For the text-containing cell, return its midpoint in (x, y) coordinate format. 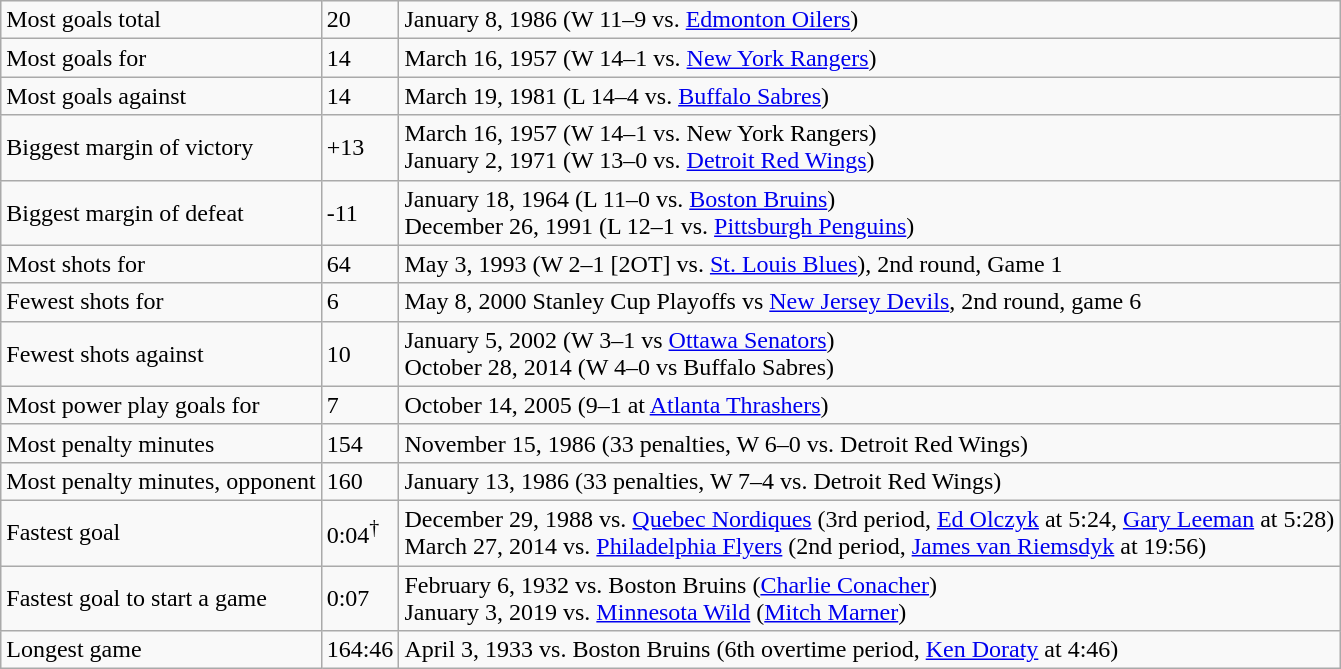
10 (360, 354)
Most shots for (161, 264)
Most penalty minutes, opponent (161, 481)
Biggest margin of victory (161, 148)
March 19, 1981 (L 14–4 vs. Buffalo Sabres) (870, 96)
March 16, 1957 (W 14–1 vs. New York Rangers)January 2, 1971 (W 13–0 vs. Detroit Red Wings) (870, 148)
7 (360, 405)
October 14, 2005 (9–1 at Atlanta Thrashers) (870, 405)
Most power play goals for (161, 405)
20 (360, 20)
January 5, 2002 (W 3–1 vs Ottawa Senators) October 28, 2014 (W 4–0 vs Buffalo Sabres) (870, 354)
154 (360, 443)
Fastest goal (161, 532)
Fewest shots against (161, 354)
January 18, 1964 (L 11–0 vs. Boston Bruins)December 26, 1991 (L 12–1 vs. Pittsburgh Penguins) (870, 212)
6 (360, 302)
64 (360, 264)
0:07 (360, 598)
Most goals total (161, 20)
160 (360, 481)
March 16, 1957 (W 14–1 vs. New York Rangers) (870, 58)
January 8, 1986 (W 11–9 vs. Edmonton Oilers) (870, 20)
February 6, 1932 vs. Boston Bruins (Charlie Conacher)January 3, 2019 vs. Minnesota Wild (Mitch Marner) (870, 598)
Longest game (161, 650)
164:46 (360, 650)
January 13, 1986 (33 penalties, W 7–4 vs. Detroit Red Wings) (870, 481)
April 3, 1933 vs. Boston Bruins (6th overtime period, Ken Doraty at 4:46) (870, 650)
Most goals for (161, 58)
0:04† (360, 532)
May 3, 1993 (W 2–1 [2OT] vs. St. Louis Blues), 2nd round, Game 1 (870, 264)
Biggest margin of defeat (161, 212)
November 15, 1986 (33 penalties, W 6–0 vs. Detroit Red Wings) (870, 443)
-11 (360, 212)
May 8, 2000 Stanley Cup Playoffs vs New Jersey Devils, 2nd round, game 6 (870, 302)
Fastest goal to start a game (161, 598)
Most goals against (161, 96)
+13 (360, 148)
Fewest shots for (161, 302)
Most penalty minutes (161, 443)
